Return the [x, y] coordinate for the center point of the cell that contains the specified text.  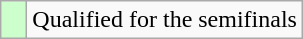
Qualified for the semifinals [165, 20]
